Find where the given text appears and provide that cell's center as [X, Y] coordinate. 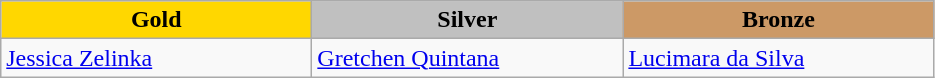
Jessica Zelinka [156, 58]
Lucimara da Silva [778, 58]
Bronze [778, 20]
Gretchen Quintana [468, 58]
Silver [468, 20]
Gold [156, 20]
